From the cell containing the given text, extract its center point as [X, Y] coordinate. 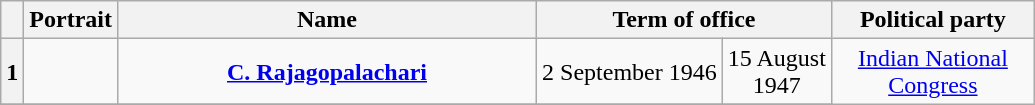
Term of office [684, 20]
C. Rajagopalachari [326, 72]
1 [12, 72]
15 August1947 [776, 72]
Portrait [71, 20]
Indian National Congress [932, 72]
Political party [932, 20]
2 September 1946 [630, 72]
Name [326, 20]
